Pinpoint the cell where the given text exists, returning its (X, Y) midpoint coordinate. 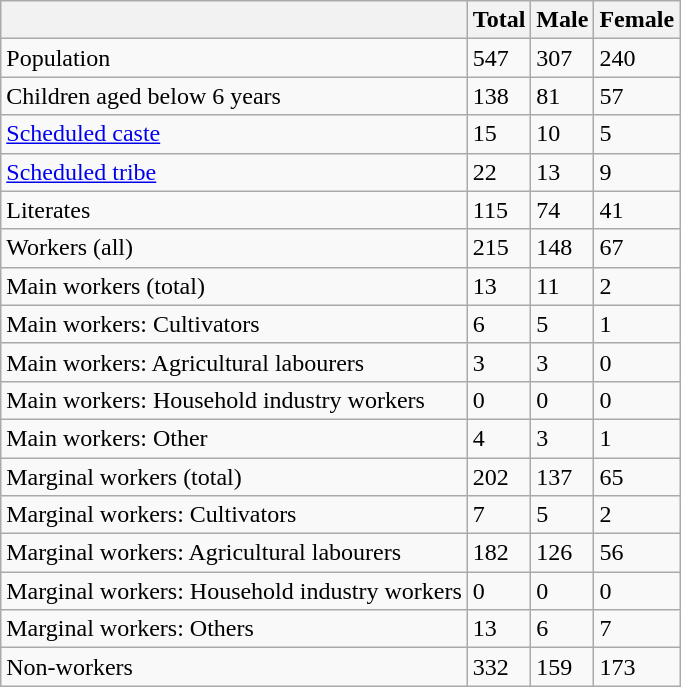
9 (637, 172)
57 (637, 96)
67 (637, 248)
10 (562, 134)
81 (562, 96)
Marginal workers: Household industry workers (234, 591)
Marginal workers: Others (234, 629)
11 (562, 286)
Main workers: Household industry workers (234, 400)
Main workers (total) (234, 286)
137 (562, 477)
Population (234, 58)
173 (637, 667)
Workers (all) (234, 248)
Scheduled tribe (234, 172)
307 (562, 58)
547 (499, 58)
Main workers: Agricultural labourers (234, 362)
202 (499, 477)
Main workers: Other (234, 438)
148 (562, 248)
240 (637, 58)
126 (562, 553)
Total (499, 20)
182 (499, 553)
56 (637, 553)
115 (499, 210)
74 (562, 210)
159 (562, 667)
22 (499, 172)
138 (499, 96)
65 (637, 477)
332 (499, 667)
4 (499, 438)
Marginal workers (total) (234, 477)
Male (562, 20)
41 (637, 210)
Literates (234, 210)
Non-workers (234, 667)
Marginal workers: Agricultural labourers (234, 553)
Marginal workers: Cultivators (234, 515)
Female (637, 20)
215 (499, 248)
15 (499, 134)
Children aged below 6 years (234, 96)
Scheduled caste (234, 134)
Main workers: Cultivators (234, 324)
